Identify which cell holds the provided text, then report its (x, y) central coordinate. 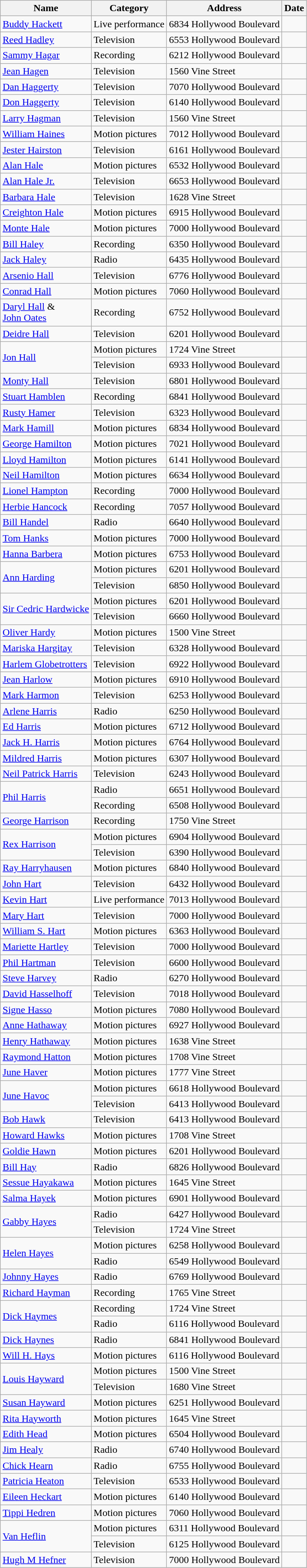
Rex Harrison (46, 844)
6660 Hollywood Boulevard (224, 617)
George Harrison (46, 821)
6910 Hollywood Boulevard (224, 679)
6840 Hollywood Boulevard (224, 868)
1638 Vine Street (224, 1041)
6350 Hollywood Boulevard (224, 244)
Arsenio Hall (46, 275)
6504 Hollywood Boulevard (224, 1434)
Category (129, 8)
6776 Hollywood Boulevard (224, 275)
Henry Hathaway (46, 1041)
6258 Hollywood Boulevard (224, 1245)
Dan Haggerty (46, 87)
7057 Hollywood Boulevard (224, 507)
Bill Haley (46, 244)
Howard Hawks (46, 1135)
7080 Hollywood Boulevard (224, 1010)
Jon Hall (46, 357)
Phil Hartman (46, 963)
Ray Harryhausen (46, 868)
Creighton Hale (46, 213)
6933 Hollywood Boulevard (224, 365)
Patricia Heaton (46, 1481)
Goldie Hawn (46, 1151)
6311 Hollywood Boulevard (224, 1528)
6740 Hollywood Boulevard (224, 1449)
Hanna Barbera (46, 554)
Sammy Hagar (46, 55)
Mildred Harris (46, 758)
Sessue Hayakawa (46, 1182)
Jim Healy (46, 1449)
Harlem Globetrotters (46, 664)
6600 Hollywood Boulevard (224, 963)
Richard Hayman (46, 1293)
Lionel Hampton (46, 491)
6927 Hollywood Boulevard (224, 1025)
Chick Hearn (46, 1466)
Will H. Hays (46, 1355)
Address (224, 8)
Anne Hathaway (46, 1025)
6712 Hollywood Boulevard (224, 727)
6850 Hollywood Boulevard (224, 585)
7013 Hollywood Boulevard (224, 899)
William S. Hart (46, 931)
6922 Hollywood Boulevard (224, 664)
June Havoc (46, 1096)
Arlene Harris (46, 711)
1680 Vine Street (224, 1387)
Susan Hayward (46, 1402)
6901 Hollywood Boulevard (224, 1198)
Eileen Heckart (46, 1497)
1628 Vine Street (224, 197)
Phil Harris (46, 797)
Gabby Hayes (46, 1222)
Larry Hagman (46, 118)
7018 Hollywood Boulevard (224, 994)
Tippi Hedren (46, 1513)
6125 Hollywood Boulevard (224, 1544)
6307 Hollywood Boulevard (224, 758)
6328 Hollywood Boulevard (224, 648)
Raymond Hatton (46, 1057)
Conrad Hall (46, 291)
David Hasselhoff (46, 994)
Salma Hayek (46, 1198)
Don Haggerty (46, 102)
6532 Hollywood Boulevard (224, 165)
6752 Hollywood Boulevard (224, 312)
Daryl Hall &John Oates (46, 312)
Louis Hayward (46, 1379)
Jack Haley (46, 260)
6634 Hollywood Boulevard (224, 475)
Edith Head (46, 1434)
Bill Handel (46, 522)
6640 Hollywood Boulevard (224, 522)
Ed Harris (46, 727)
6251 Hollywood Boulevard (224, 1402)
Mark Hamill (46, 428)
Van Heflin (46, 1536)
Alan Hale Jr. (46, 181)
Rita Hayworth (46, 1418)
Lloyd Hamilton (46, 460)
6432 Hollywood Boulevard (224, 884)
1750 Vine Street (224, 821)
Kevin Hart (46, 899)
Jack H. Harris (46, 742)
Herbie Hancock (46, 507)
6753 Hollywood Boulevard (224, 554)
Jean Harlow (46, 679)
Tom Hanks (46, 538)
John Hart (46, 884)
Mariette Hartley (46, 946)
6653 Hollywood Boulevard (224, 181)
7021 Hollywood Boulevard (224, 444)
William Haines (46, 134)
6250 Hollywood Boulevard (224, 711)
Johnny Hayes (46, 1277)
6533 Hollywood Boulevard (224, 1481)
Reed Hadley (46, 40)
6253 Hollywood Boulevard (224, 695)
6270 Hollywood Boulevard (224, 978)
Barbara Hale (46, 197)
6390 Hollywood Boulevard (224, 852)
Ann Harding (46, 577)
6161 Hollywood Boulevard (224, 149)
6915 Hollywood Boulevard (224, 213)
6427 Hollywood Boulevard (224, 1214)
6826 Hollywood Boulevard (224, 1167)
6618 Hollywood Boulevard (224, 1088)
Monte Hale (46, 228)
7012 Hollywood Boulevard (224, 134)
6212 Hollywood Boulevard (224, 55)
Sir Cedric Hardwicke (46, 609)
Neil Hamilton (46, 475)
6755 Hollywood Boulevard (224, 1466)
1765 Vine Street (224, 1293)
Deidre Hall (46, 334)
6549 Hollywood Boulevard (224, 1261)
Bob Hawk (46, 1120)
Alan Hale (46, 165)
6764 Hollywood Boulevard (224, 742)
Mary Hart (46, 915)
Dick Haymes (46, 1316)
Jester Hairston (46, 149)
6801 Hollywood Boulevard (224, 381)
6363 Hollywood Boulevard (224, 931)
6141 Hollywood Boulevard (224, 460)
6651 Hollywood Boulevard (224, 790)
6435 Hollywood Boulevard (224, 260)
Hugh M Hefner (46, 1560)
Buddy Hackett (46, 24)
Steve Harvey (46, 978)
Neil Patrick Harris (46, 774)
Mark Harmon (46, 695)
Jean Hagen (46, 71)
6323 Hollywood Boulevard (224, 412)
6904 Hollywood Boulevard (224, 837)
6243 Hollywood Boulevard (224, 774)
6553 Hollywood Boulevard (224, 40)
Bill Hay (46, 1167)
1777 Vine Street (224, 1072)
Helen Hayes (46, 1253)
Monty Hall (46, 381)
Rusty Hamer (46, 412)
George Hamilton (46, 444)
Name (46, 8)
7070 Hollywood Boulevard (224, 87)
Stuart Hamblen (46, 396)
Date (294, 8)
Oliver Hardy (46, 632)
6508 Hollywood Boulevard (224, 805)
Mariska Hargitay (46, 648)
Dick Haynes (46, 1340)
Signe Hasso (46, 1010)
6769 Hollywood Boulevard (224, 1277)
June Haver (46, 1072)
